Return (x, y) of the center of cell containing provided text 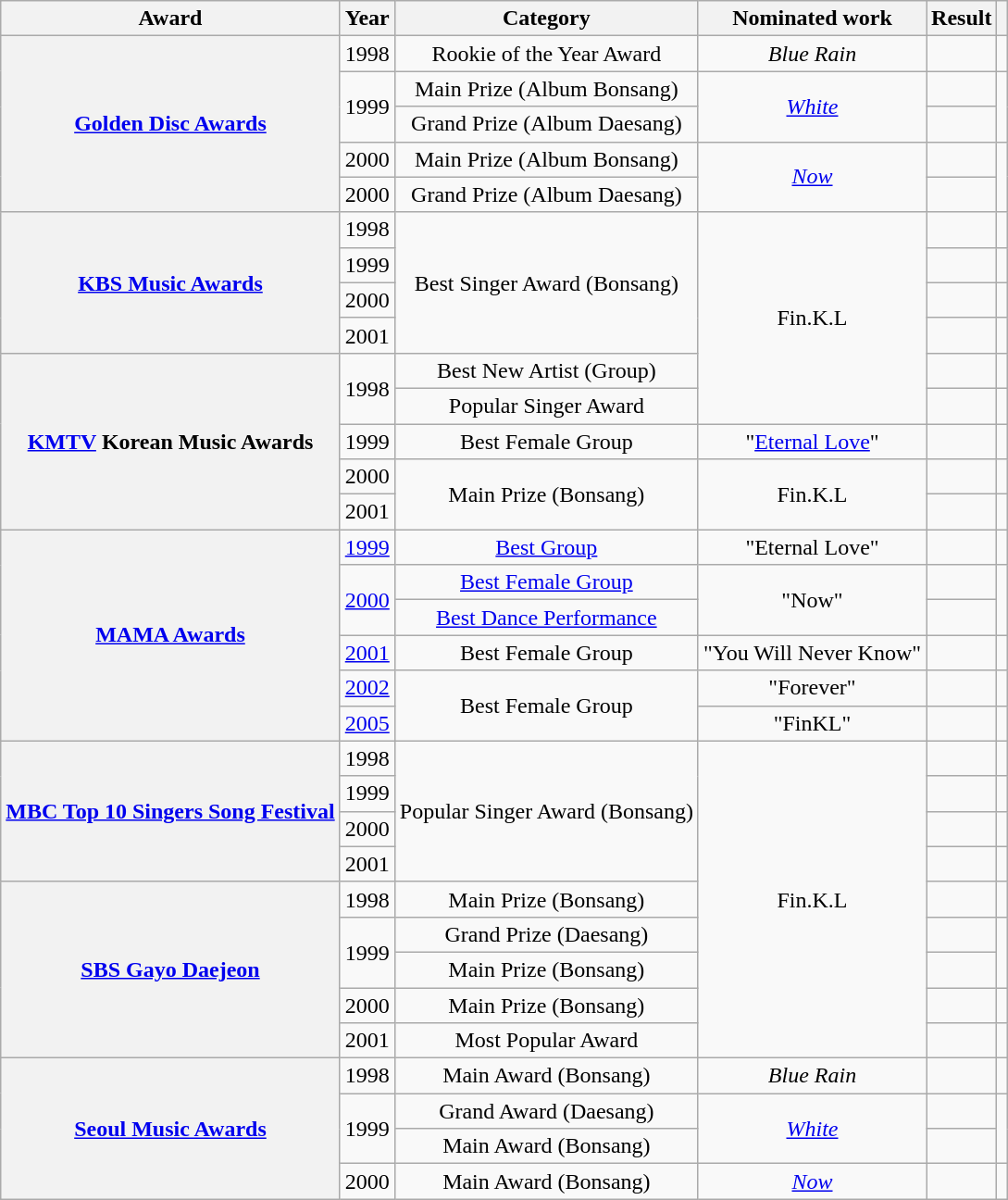
MAMA Awards (170, 635)
Seoul Music Awards (170, 1129)
Best Singer Award (Bonsang) (546, 282)
"You Will Never Know" (812, 653)
Result (962, 19)
SBS Gayo Daejeon (170, 969)
Category (546, 19)
Nominated work (812, 19)
Most Popular Award (546, 1041)
"Now" (812, 600)
KBS Music Awards (170, 282)
"FinKL" (812, 723)
KMTV Korean Music Awards (170, 441)
2002 (367, 688)
Year (367, 19)
Rookie of the Year Award (546, 54)
Grand Prize (Daesang) (546, 934)
Best Group (546, 547)
2005 (367, 723)
Best New Artist (Group) (546, 370)
Best Dance Performance (546, 618)
Popular Singer Award (Bonsang) (546, 811)
MBC Top 10 Singers Song Festival (170, 811)
Golden Disc Awards (170, 124)
Award (170, 19)
Popular Singer Award (546, 406)
Grand Award (Daesang) (546, 1111)
"Forever" (812, 688)
